Locate the cell with the specified text and output its (x, y) center coordinate. 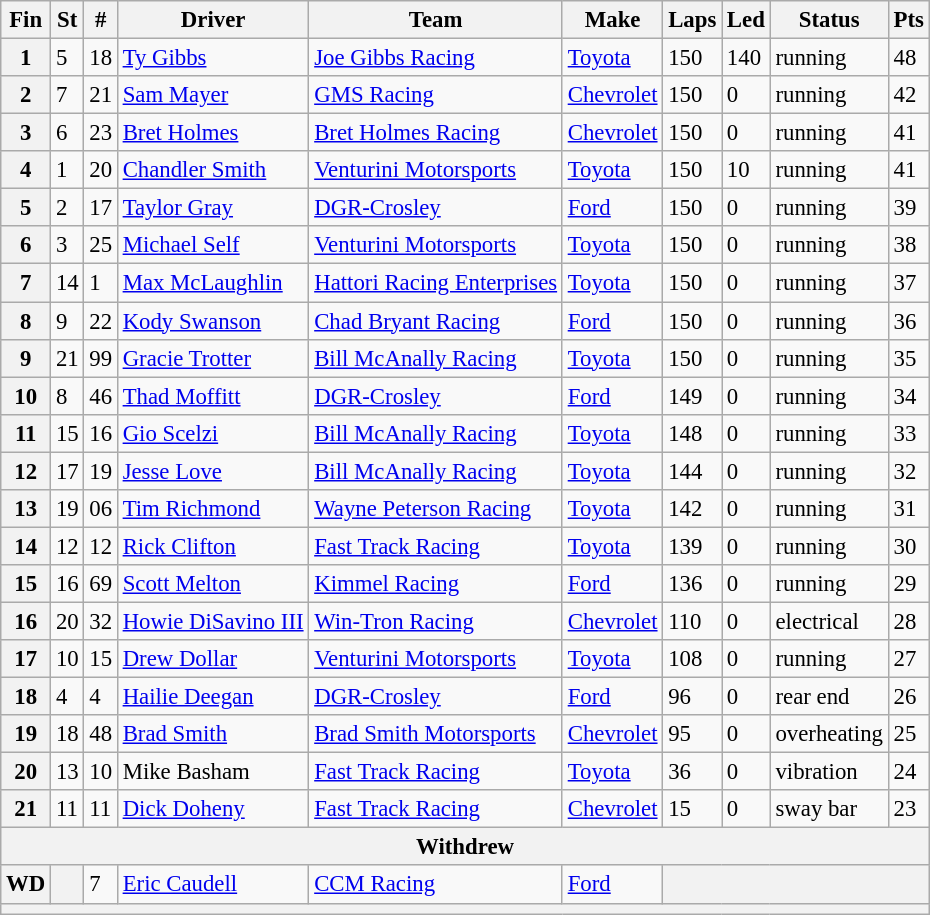
69 (100, 584)
Status (829, 20)
Withdrew (466, 847)
Sam Mayer (213, 95)
33 (908, 433)
Team (436, 20)
Bret Holmes (213, 133)
GMS Racing (436, 95)
27 (908, 659)
Jesse Love (213, 471)
Hattori Racing Enterprises (436, 283)
148 (692, 433)
29 (908, 584)
Dick Doheny (213, 809)
99 (100, 358)
46 (100, 396)
Fin (26, 20)
Brad Smith Motorsports (436, 734)
149 (692, 396)
Michael Self (213, 245)
Eric Caudell (213, 885)
Gracie Trotter (213, 358)
# (100, 20)
Make (612, 20)
Wayne Peterson Racing (436, 509)
Max McLaughlin (213, 283)
Pts (908, 20)
Kimmel Racing (436, 584)
37 (908, 283)
39 (908, 208)
Kody Swanson (213, 321)
22 (100, 321)
electrical (829, 621)
Led (746, 20)
Driver (213, 20)
sway bar (829, 809)
Hailie Deegan (213, 697)
34 (908, 396)
Thad Moffitt (213, 396)
95 (692, 734)
31 (908, 509)
Gio Scelzi (213, 433)
136 (692, 584)
overheating (829, 734)
Chad Bryant Racing (436, 321)
Mike Basham (213, 772)
Joe Gibbs Racing (436, 58)
Tim Richmond (213, 509)
Howie DiSavino III (213, 621)
35 (908, 358)
140 (746, 58)
142 (692, 509)
96 (692, 697)
Win-Tron Racing (436, 621)
26 (908, 697)
CCM Racing (436, 885)
Rick Clifton (213, 546)
139 (692, 546)
Scott Melton (213, 584)
WD (26, 885)
Drew Dollar (213, 659)
42 (908, 95)
Ty Gibbs (213, 58)
110 (692, 621)
24 (908, 772)
108 (692, 659)
St (68, 20)
Bret Holmes Racing (436, 133)
Brad Smith (213, 734)
Chandler Smith (213, 170)
38 (908, 245)
Laps (692, 20)
144 (692, 471)
28 (908, 621)
06 (100, 509)
vibration (829, 772)
Taylor Gray (213, 208)
30 (908, 546)
rear end (829, 697)
